Scan for the cell matching the given text and deliver its (X, Y) coordinate at center. 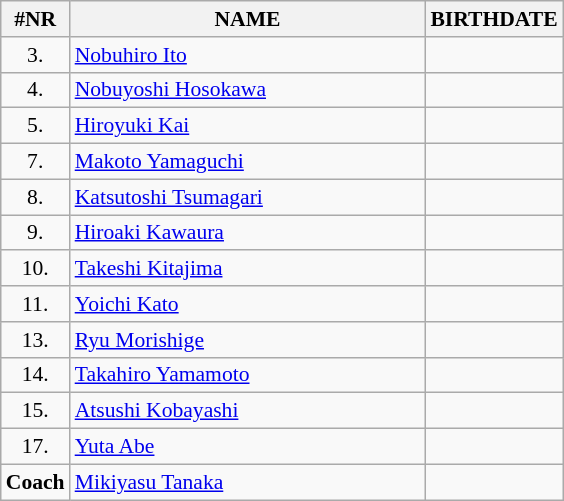
Mikiyasu Tanaka (248, 482)
Hiroaki Kawaura (248, 233)
10. (36, 269)
#NR (36, 19)
Makoto Yamaguchi (248, 162)
9. (36, 233)
4. (36, 90)
7. (36, 162)
Takahiro Yamamoto (248, 375)
Nobuhiro Ito (248, 55)
Coach (36, 482)
NAME (248, 19)
Yoichi Kato (248, 304)
5. (36, 126)
11. (36, 304)
Atsushi Kobayashi (248, 411)
Takeshi Kitajima (248, 269)
Yuta Abe (248, 447)
8. (36, 197)
Hiroyuki Kai (248, 126)
Nobuyoshi Hosokawa (248, 90)
Ryu Morishige (248, 340)
BIRTHDATE (494, 19)
13. (36, 340)
15. (36, 411)
Katsutoshi Tsumagari (248, 197)
17. (36, 447)
14. (36, 375)
3. (36, 55)
